From the cell containing the given text, extract its center point as (X, Y) coordinate. 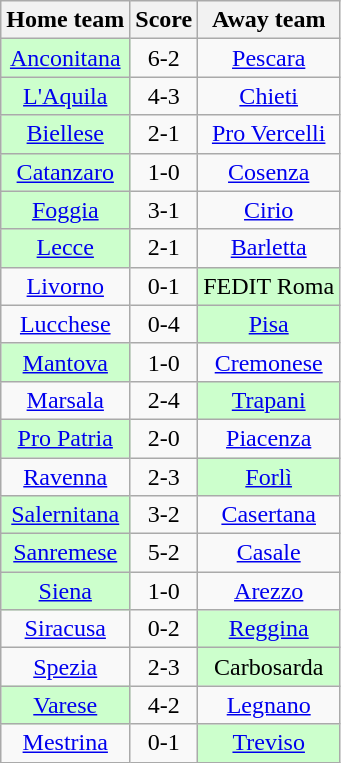
Chieti (269, 96)
Away team (269, 20)
Score (164, 20)
Sanremese (66, 553)
2-4 (164, 400)
5-2 (164, 553)
L'Aquila (66, 96)
Pisa (269, 324)
Arezzo (269, 591)
Trapani (269, 400)
Reggina (269, 629)
Ravenna (66, 477)
Siena (66, 591)
Marsala (66, 400)
Home team (66, 20)
Cosenza (269, 172)
3-1 (164, 210)
Piacenza (269, 438)
Anconitana (66, 58)
Barletta (269, 248)
Salernitana (66, 515)
Spezia (66, 667)
Varese (66, 705)
4-3 (164, 96)
Casale (269, 553)
Mantova (66, 362)
Casertana (269, 515)
Forlì (269, 477)
2-0 (164, 438)
FEDIT Roma (269, 286)
Foggia (66, 210)
3-2 (164, 515)
6-2 (164, 58)
4-2 (164, 705)
Catanzaro (66, 172)
Legnano (269, 705)
0-4 (164, 324)
Treviso (269, 743)
Lecce (66, 248)
Mestrina (66, 743)
Cremonese (269, 362)
Biellese (66, 134)
Lucchese (66, 324)
0-2 (164, 629)
Pescara (269, 58)
Siracusa (66, 629)
Carbosarda (269, 667)
Livorno (66, 286)
Pro Vercelli (269, 134)
Pro Patria (66, 438)
Cirio (269, 210)
